Return the (x, y) coordinate for the center point of the cell that contains the specified text.  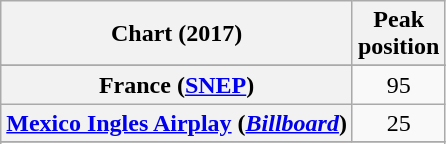
25 (398, 123)
95 (398, 85)
Mexico Ingles Airplay (Billboard) (177, 123)
France (SNEP) (177, 85)
Peakposition (398, 34)
Chart (2017) (177, 34)
